Return [X, Y] of the center of cell containing provided text 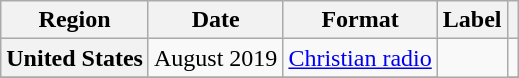
Format [360, 20]
Christian radio [360, 58]
Date [215, 20]
August 2019 [215, 58]
Label [472, 20]
United States [75, 58]
Region [75, 20]
